Output the (X, Y) coordinate of the center of the cell containing the given text.  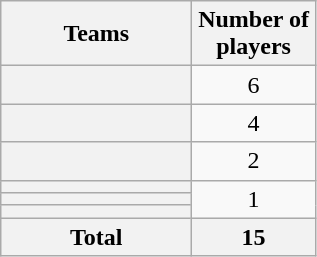
6 (254, 85)
2 (254, 161)
15 (254, 237)
Number of players (254, 34)
Total (96, 237)
Teams (96, 34)
1 (254, 199)
4 (254, 123)
